For the text-containing cell, return its midpoint in (x, y) coordinate format. 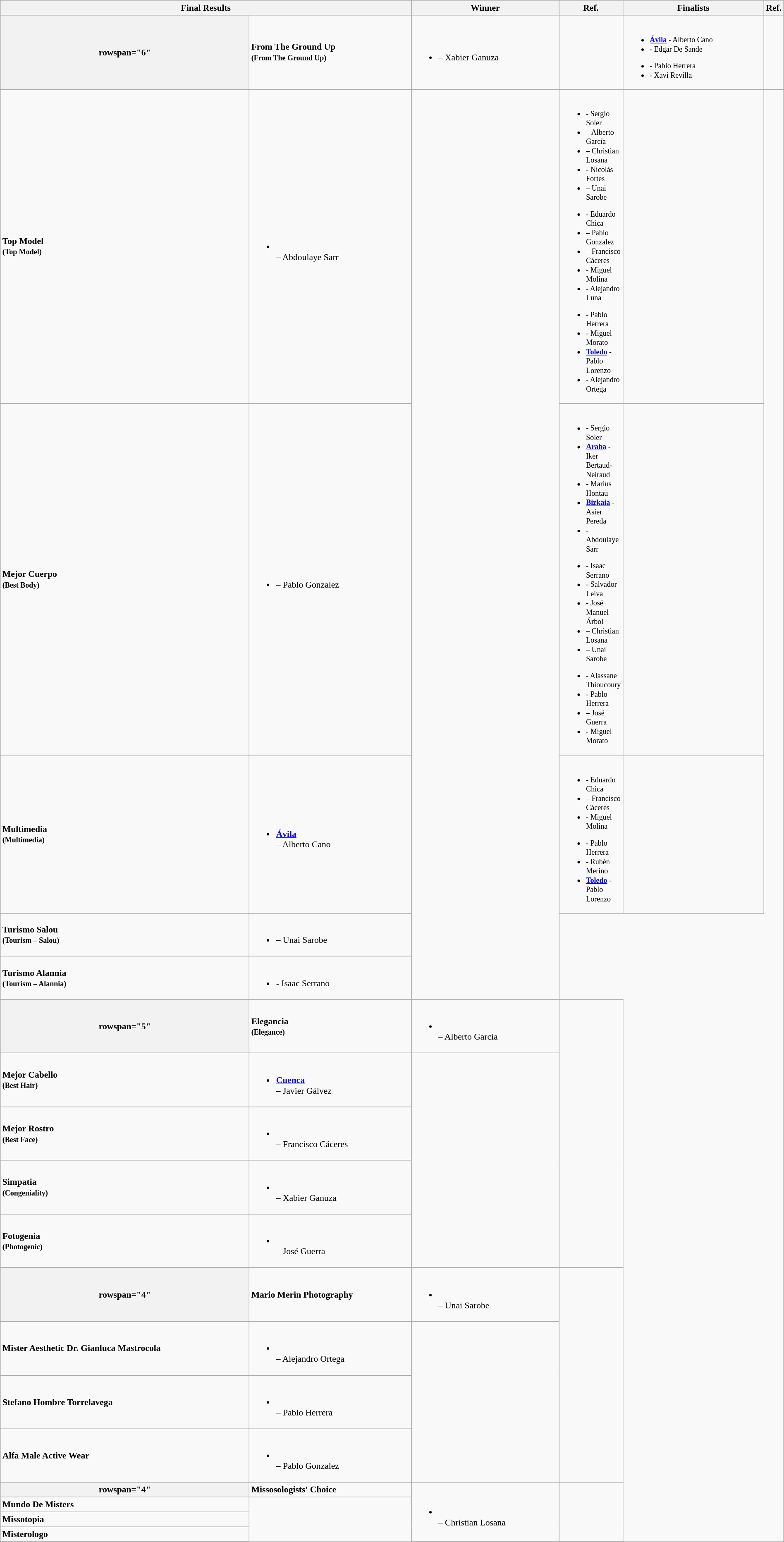
– Francisco Cáceres (330, 1134)
Elegancia(Elegance) (330, 1026)
Fotogenia(Photogenic) (125, 1241)
Mario Merin Photography (330, 1295)
– Alejandro Ortega (330, 1348)
Alfa Male Active Wear (125, 1456)
– Alberto García (485, 1026)
From The Ground Up(From The Ground Up) (330, 53)
Missotopia (125, 1520)
- Eduardo Chica – Francisco Cáceres - Miguel Molina - Pablo Herrera - Rubén Merino Toledo - Pablo Lorenzo (591, 834)
Missosologists' Choice (330, 1490)
rowspan="6" (125, 53)
Ávila - Alberto Cano - Edgar De Sande - Pablo Herrera - Xavi Revilla (693, 53)
Mejor Cabello(Best Hair) (125, 1080)
Winner (485, 8)
rowspan="5" (125, 1026)
Mejor Cuerpo(Best Body) (125, 580)
- Isaac Serrano (330, 978)
Finalists (693, 8)
– José Guerra (330, 1241)
Mister Aesthetic Dr. Gianluca Mastrocola (125, 1348)
– Abdoulaye Sarr (330, 246)
Stefano Hombre Torrelavega (125, 1402)
Top Model(Top Model) (125, 246)
– Pablo Herrera (330, 1402)
– Christian Losana (485, 1512)
Turismo Salou(Tourism – Salou) (125, 935)
Mundo De Misters (125, 1505)
Ávila – Alberto Cano (330, 834)
Misterologo (125, 1534)
Multimedia(Multimedia) (125, 834)
Simpatia(Congeniality) (125, 1188)
Final Results (206, 8)
Mejor Rostro(Best Face) (125, 1134)
Turismo Alannia(Tourism – Alannia) (125, 978)
Cuenca – Javier Gálvez (330, 1080)
